Capture the cell that displays the provided text and extract its (x, y) central coordinate. 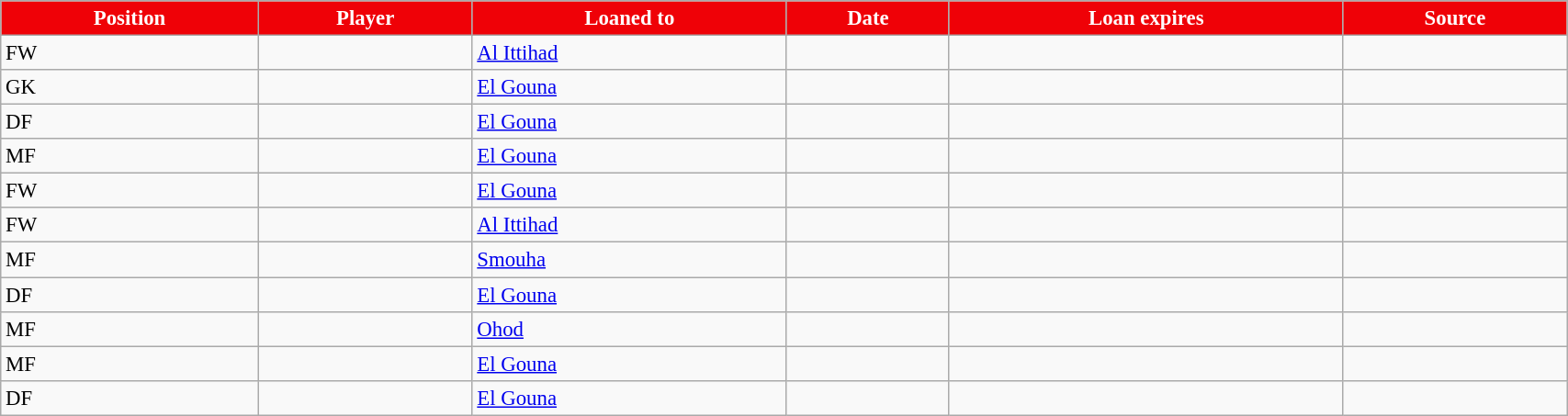
Loaned to (629, 18)
Loan expires (1146, 18)
Date (867, 18)
Source (1455, 18)
Smouha (629, 260)
Ohod (629, 329)
Position (130, 18)
GK (130, 87)
Player (366, 18)
